Scan for the cell matching the given text and deliver its [x, y] coordinate at center. 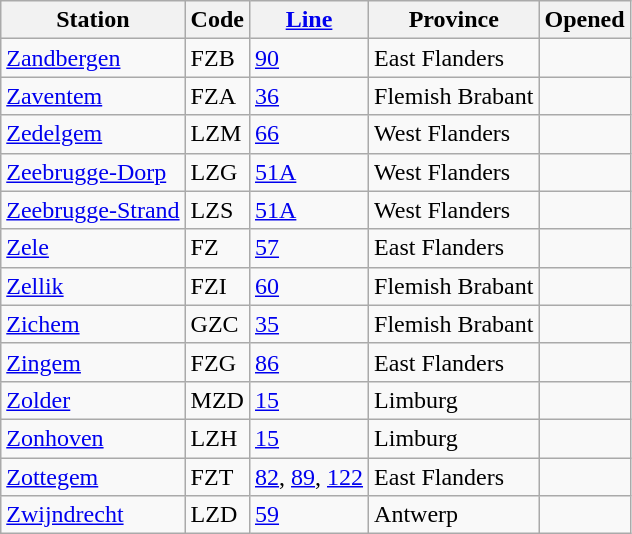
Station [93, 20]
Zichem [93, 324]
Zeebrugge-Strand [93, 210]
FZA [217, 96]
Zele [93, 248]
57 [308, 248]
LZS [217, 210]
Zaventem [93, 96]
Antwerp [454, 515]
82, 89, 122 [308, 477]
Zingem [93, 362]
Zeebrugge-Dorp [93, 172]
60 [308, 286]
Zottegem [93, 477]
Line [308, 20]
LZM [217, 134]
86 [308, 362]
36 [308, 96]
Zonhoven [93, 438]
Zolder [93, 400]
FZT [217, 477]
FZB [217, 58]
Code [217, 20]
FZG [217, 362]
LZG [217, 172]
FZI [217, 286]
Zellik [93, 286]
59 [308, 515]
Zandbergen [93, 58]
FZ [217, 248]
LZD [217, 515]
Province [454, 20]
MZD [217, 400]
Zwijndrecht [93, 515]
LZH [217, 438]
GZC [217, 324]
66 [308, 134]
35 [308, 324]
90 [308, 58]
Opened [584, 20]
Zedelgem [93, 134]
